Return (x, y) of the center of cell containing provided text 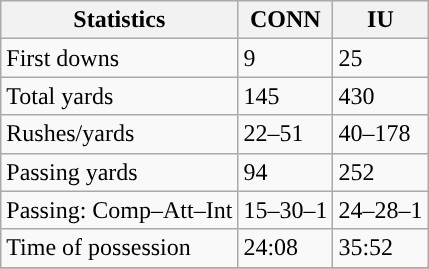
First downs (120, 58)
CONN (286, 20)
24–28–1 (380, 210)
35:52 (380, 248)
15–30–1 (286, 210)
430 (380, 96)
IU (380, 20)
145 (286, 96)
22–51 (286, 134)
Statistics (120, 20)
94 (286, 172)
40–178 (380, 134)
252 (380, 172)
Passing: Comp–Att–Int (120, 210)
Time of possession (120, 248)
25 (380, 58)
Passing yards (120, 172)
9 (286, 58)
Total yards (120, 96)
24:08 (286, 248)
Rushes/yards (120, 134)
